Capture the cell that displays the provided text and extract its [X, Y] central coordinate. 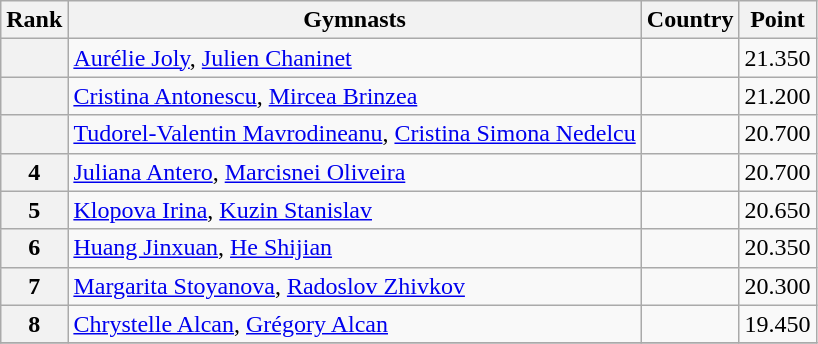
21.350 [778, 58]
Chrystelle Alcan, Grégory Alcan [354, 324]
20.650 [778, 210]
21.200 [778, 96]
4 [34, 172]
Country [690, 20]
Aurélie Joly, Julien Chaninet [354, 58]
Point [778, 20]
Juliana Antero, Marcisnei Oliveira [354, 172]
5 [34, 210]
Tudorel-Valentin Mavrodineanu, Cristina Simona Nedelcu [354, 134]
20.350 [778, 248]
7 [34, 286]
Cristina Antonescu, Mircea Brinzea [354, 96]
Rank [34, 20]
Klopova Irina, Kuzin Stanislav [354, 210]
Gymnasts [354, 20]
19.450 [778, 324]
8 [34, 324]
6 [34, 248]
20.300 [778, 286]
Margarita Stoyanova, Radoslov Zhivkov [354, 286]
Huang Jinxuan, He Shijian [354, 248]
